Identify which cell holds the provided text, then report its [x, y] central coordinate. 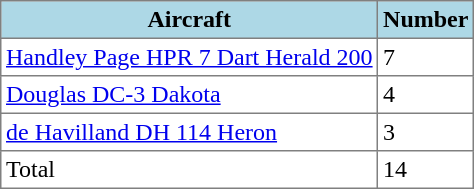
Number [426, 20]
Total [190, 170]
Aircraft [190, 20]
Douglas DC-3 Dakota [190, 95]
4 [426, 95]
de Havilland DH 114 Heron [190, 132]
14 [426, 170]
3 [426, 132]
7 [426, 57]
Handley Page HPR 7 Dart Herald 200 [190, 57]
